Scan for the cell matching the given text and deliver its (x, y) coordinate at center. 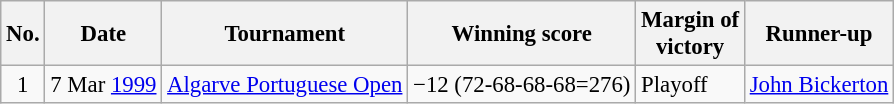
John Bickerton (818, 85)
Playoff (690, 85)
Margin ofvictory (690, 34)
1 (23, 85)
Tournament (285, 34)
Date (104, 34)
7 Mar 1999 (104, 85)
Algarve Portuguese Open (285, 85)
No. (23, 34)
−12 (72-68-68-68=276) (522, 85)
Runner-up (818, 34)
Winning score (522, 34)
